Detect which cell encompasses the target text, then output its (X, Y) center coordinate. 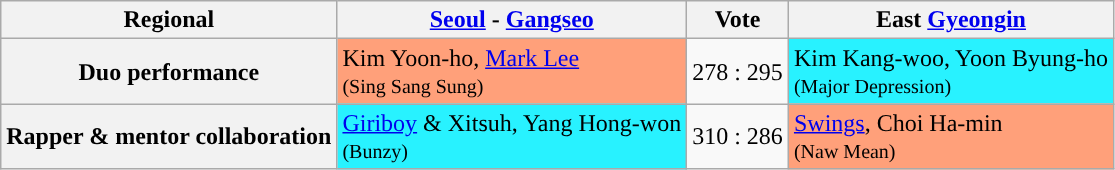
Vote (738, 20)
Kim Kang-woo, Yoon Byung-ho (Major Depression) (950, 72)
Duo performance (169, 72)
Rapper & mentor collaboration (169, 136)
Regional (169, 20)
East Gyeongin (950, 20)
Giriboy & Xitsuh, Yang Hong-won (Bunzy) (512, 136)
Kim Yoon-ho, Mark Lee (Sing Sang Sung) (512, 72)
310 : 286 (738, 136)
278 : 295 (738, 72)
Swings, Choi Ha-min (Naw Mean) (950, 136)
Seoul - Gangseo (512, 20)
